Identify which cell holds the provided text, then report its (X, Y) central coordinate. 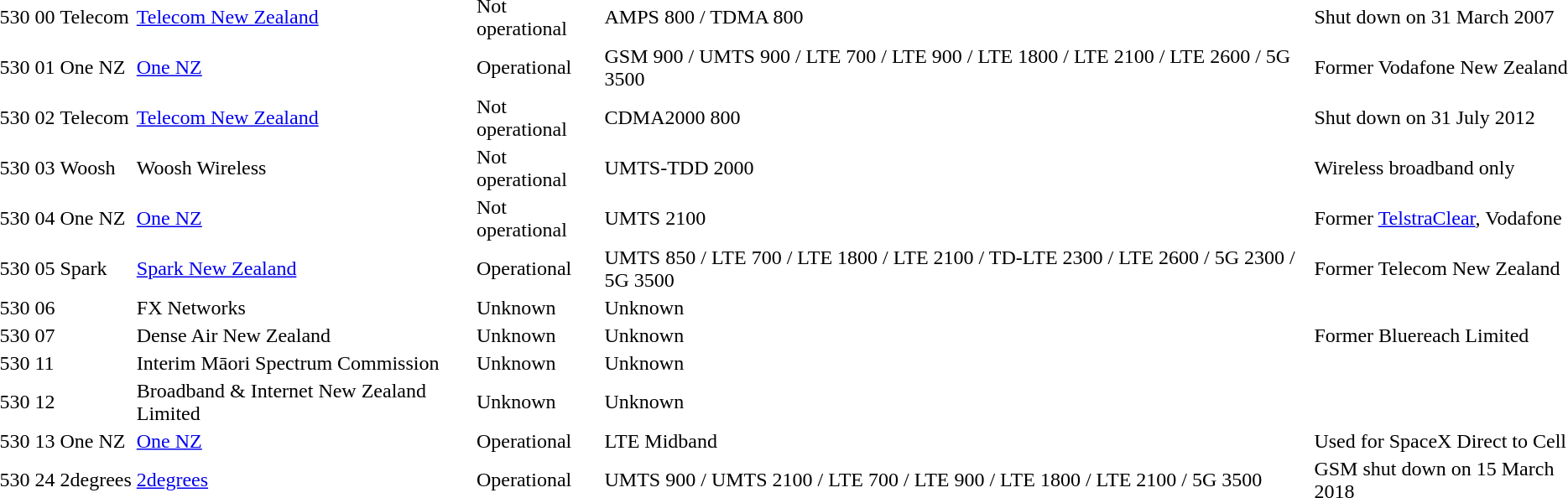
07 (45, 335)
UMTS 850 / LTE 700 / LTE 1800 / LTE 2100 / TD-LTE 2300 / LTE 2600 / 5G 2300 / 5G 3500 (956, 268)
UMTS 2100 (956, 218)
11 (45, 363)
LTE Midband (956, 441)
06 (45, 308)
Telecom New Zealand (304, 117)
05 (45, 268)
CDMA2000 800 (956, 117)
04 (45, 218)
Spark (96, 268)
Telecom (96, 117)
Woosh (96, 168)
Broadband & Internet New Zealand Limited (304, 402)
Spark New Zealand (304, 268)
01 (45, 67)
FX Networks (304, 308)
Woosh Wireless (304, 168)
Interim Māori Spectrum Commission (304, 363)
03 (45, 168)
13 (45, 441)
GSM 900 / UMTS 900 / LTE 700 / LTE 900 / LTE 1800 / LTE 2100 / LTE 2600 / 5G 3500 (956, 67)
UMTS-TDD 2000 (956, 168)
02 (45, 117)
Dense Air New Zealand (304, 335)
12 (45, 402)
